Scan for the cell matching the given text and deliver its (x, y) coordinate at center. 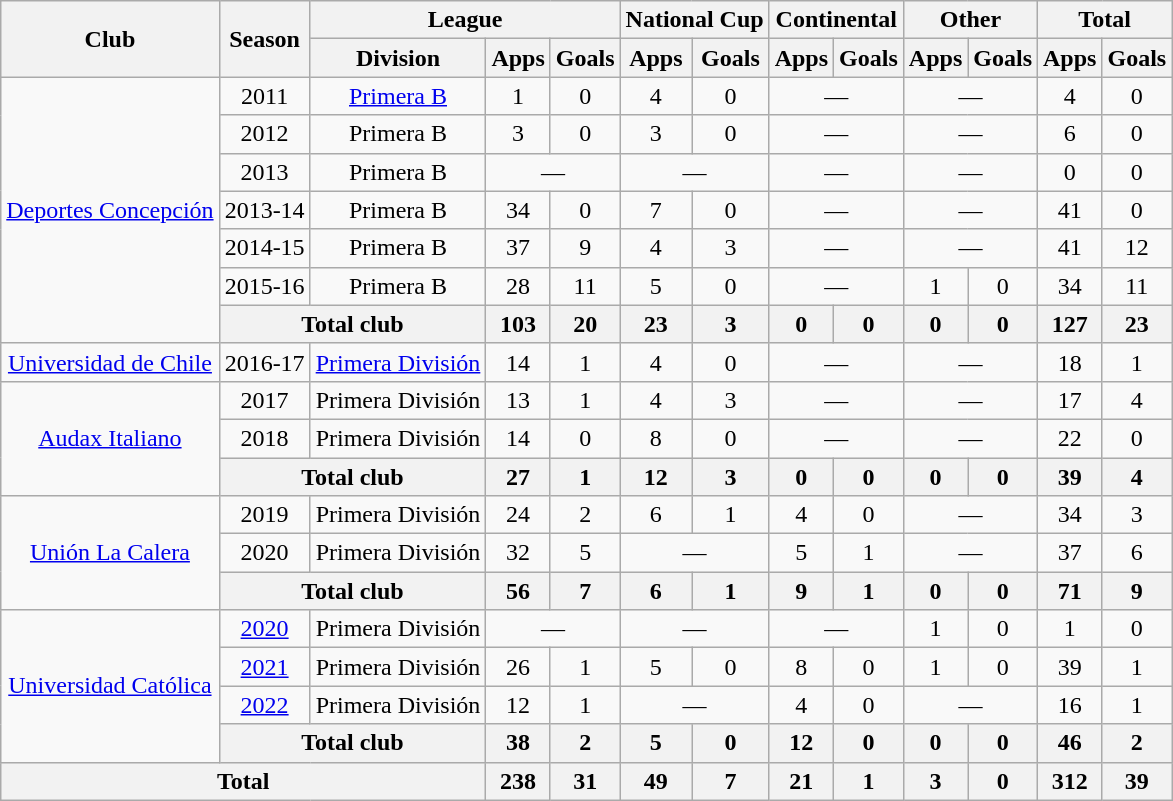
2011 (264, 96)
49 (656, 781)
16 (1070, 705)
League (465, 20)
31 (585, 781)
26 (518, 667)
24 (518, 515)
32 (518, 553)
Continental (836, 20)
2016-17 (264, 362)
22 (1070, 438)
Universidad Católica (110, 686)
2018 (264, 438)
127 (1070, 324)
46 (1070, 743)
Audax Italiano (110, 438)
20 (585, 324)
2019 (264, 515)
2017 (264, 400)
Division (398, 58)
238 (518, 781)
2013-14 (264, 210)
13 (518, 400)
312 (1070, 781)
56 (518, 591)
2022 (264, 705)
National Cup (694, 20)
17 (1070, 400)
Universidad de Chile (110, 362)
21 (801, 781)
2014-15 (264, 248)
Unión La Calera (110, 553)
18 (1070, 362)
103 (518, 324)
2021 (264, 667)
Deportes Concepción (110, 210)
Club (110, 39)
Other (970, 20)
28 (518, 286)
2013 (264, 172)
71 (1070, 591)
2015-16 (264, 286)
2012 (264, 134)
38 (518, 743)
27 (518, 477)
Season (264, 39)
